Scan for the cell matching the given text and deliver its [X, Y] coordinate at center. 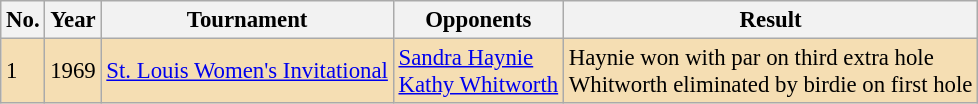
St. Louis Women's Invitational [247, 72]
Tournament [247, 20]
No. [23, 20]
Year [73, 20]
1 [23, 72]
Opponents [478, 20]
1969 [73, 72]
Haynie won with par on third extra holeWhitworth eliminated by birdie on first hole [770, 72]
Sandra Haynie Kathy Whitworth [478, 72]
Result [770, 20]
